Scan for the cell matching the given text and deliver its [X, Y] coordinate at center. 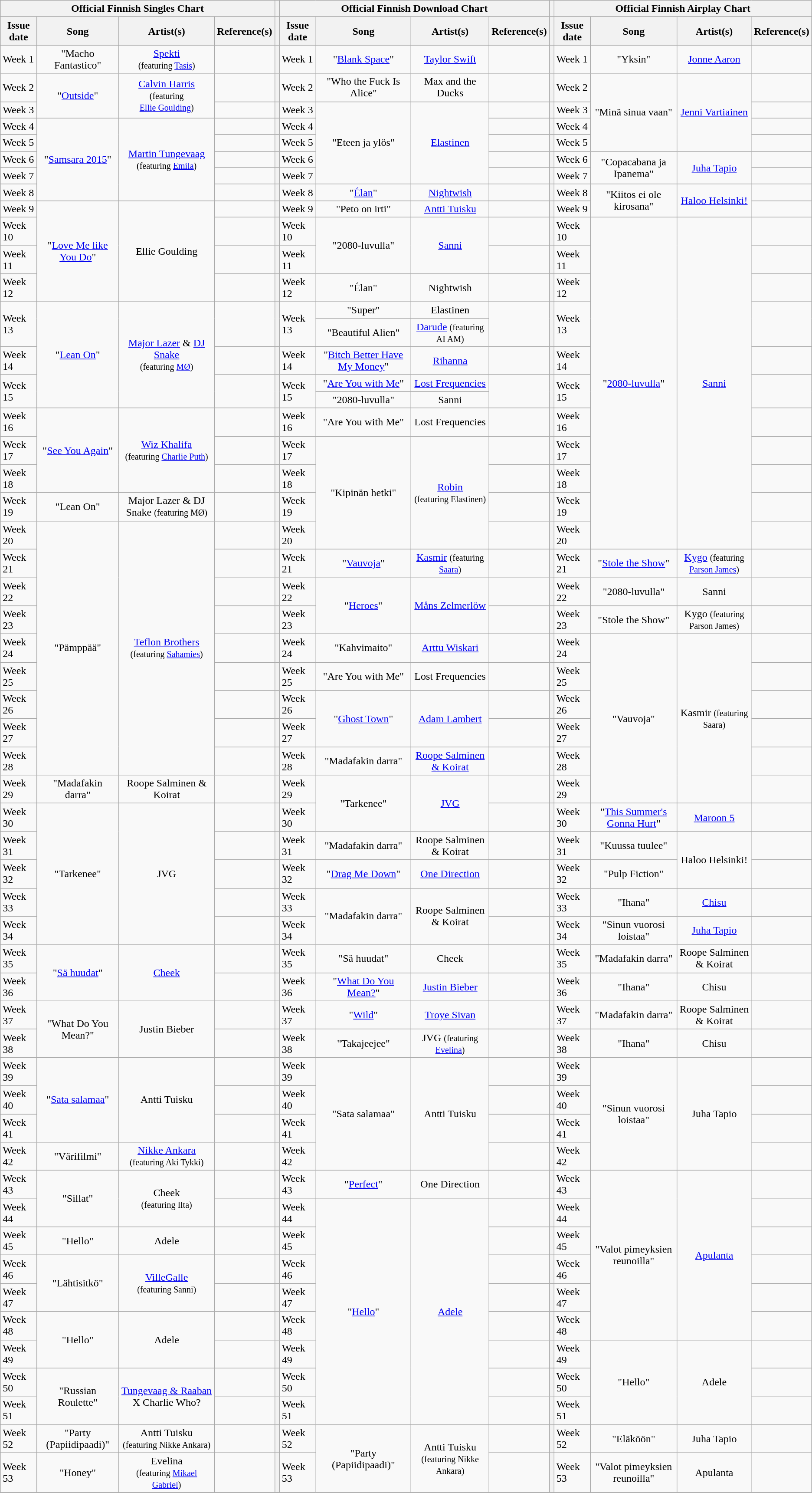
"Minä sinua vaan" [633, 112]
Cheek(featuring Ilta) [167, 1199]
"Honey" [78, 1473]
JVG (featuring Evelina) [450, 1043]
Måns Zelmerlöw [450, 605]
"Samsara 2015" [78, 159]
Spekti(featuring Tasis) [167, 59]
Darude (featuring AI AM) [450, 332]
"Eläköön" [633, 1438]
"Ghost Town" [363, 719]
Martin Tungevaag(featuring Emila) [167, 159]
"Wild" [363, 1015]
"Super" [363, 310]
Tungevaag & Raaban X Charlie Who? [167, 1396]
Official Finnish Download Chart [414, 9]
Maroon 5 [714, 818]
Teflon Brothers (featuring Sahamies) [167, 648]
"Perfect" [363, 1185]
"Russian Roulette" [78, 1396]
"Yksin" [633, 59]
"Outside" [78, 95]
"Pämppää" [78, 648]
Official Finnish Singles Chart [138, 9]
"Heroes" [363, 605]
Taylor Swift [450, 59]
Evelina (featuring Mikael Gabriel) [167, 1473]
Arttu Wiskari [450, 648]
Troye Sivan [450, 1015]
Ellie Goulding [167, 251]
Calvin Harris(featuringEllie Goulding) [167, 95]
Wiz Khalifa (featuring Charlie Puth) [167, 451]
Nikke Ankara(featuring Aki Tykki) [167, 1156]
"Kuussa tuulee" [633, 845]
"Who the Fuck Is Alice" [363, 88]
Adam Lambert [450, 719]
"Love Me like You Do" [78, 251]
"This Summer's Gonna Hurt" [633, 818]
VilleGalle(featuring Sanni) [167, 1283]
"Värifilmi" [78, 1156]
"Macho Fantastico" [78, 59]
"Copacabana ja Ipanema" [633, 168]
"Sillat" [78, 1199]
"Pulp Fiction" [633, 874]
Jenni Vartiainen [714, 112]
Official Finnish Airplay Chart [683, 9]
"Kipinän hetki" [363, 493]
Rihanna [450, 361]
"Eteen ja ylös" [363, 143]
"Blank Space" [363, 59]
"Takajeejee" [363, 1043]
"See You Again" [78, 451]
"Peto on irti" [363, 209]
Max and the Ducks [450, 88]
"Kiitos ei ole kirosana" [633, 201]
"Drag Me Down" [363, 874]
Jonne Aaron [714, 59]
Robin (featuring Elastinen) [450, 493]
"Lähtisitkö" [78, 1283]
"Beautiful Alien" [363, 332]
"Bitch Better Have My Money" [363, 361]
"Kahvimaito" [363, 648]
